Extract the [X, Y] coordinate from the center of the cell holding the provided text.  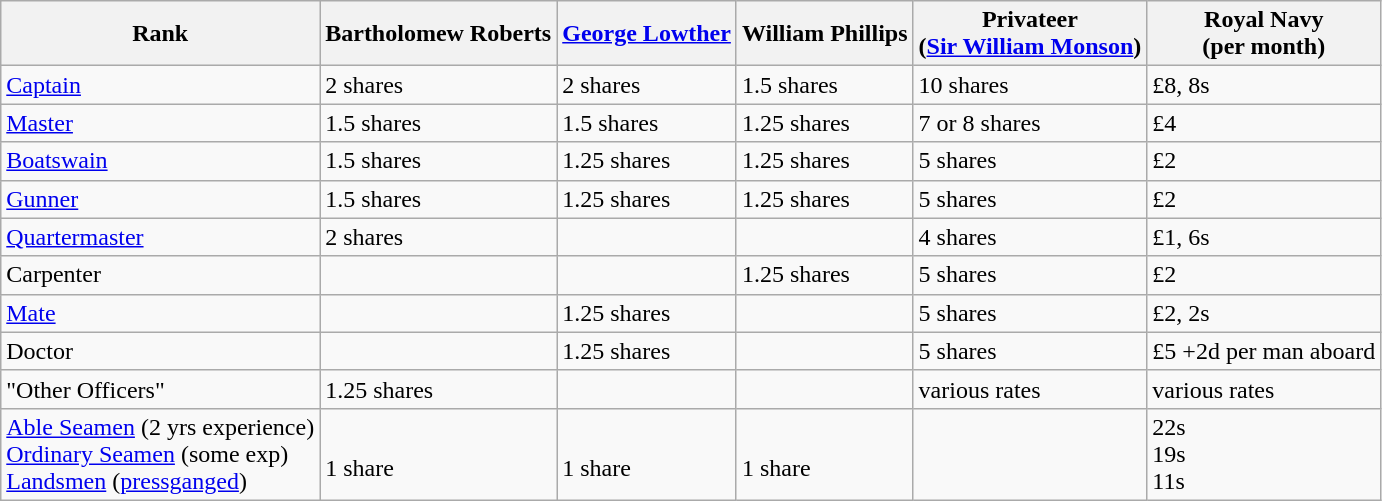
Rank [160, 34]
George Lowther [647, 34]
Privateer(Sir William Monson) [1030, 34]
£4 [1264, 123]
7 or 8 shares [1030, 123]
"Other Officers" [160, 389]
Quartermaster [160, 237]
10 shares [1030, 85]
Able Seamen (2 yrs experience)Ordinary Seamen (some exp)Landsmen (pressganged) [160, 454]
Gunner [160, 199]
Master [160, 123]
Captain [160, 85]
22s19s11s [1264, 454]
William Phillips [824, 34]
£8, 8s [1264, 85]
Mate [160, 313]
£2, 2s [1264, 313]
£1, 6s [1264, 237]
Boatswain [160, 161]
Royal Navy(per month) [1264, 34]
Bartholomew Roberts [438, 34]
Carpenter [160, 275]
4 shares [1030, 237]
Doctor [160, 351]
£5 +2d per man aboard [1264, 351]
